Detect which cell encompasses the target text, then output its (X, Y) center coordinate. 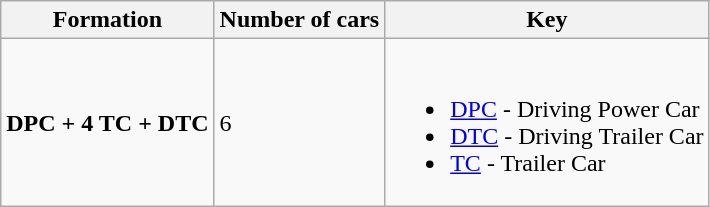
DPC + 4 TC + DTC (108, 122)
6 (300, 122)
DPC - Driving Power CarDTC - Driving Trailer CarTC - Trailer Car (547, 122)
Key (547, 20)
Formation (108, 20)
Number of cars (300, 20)
